Determine the [X, Y] coordinate at the center of the cell enclosing the given text.  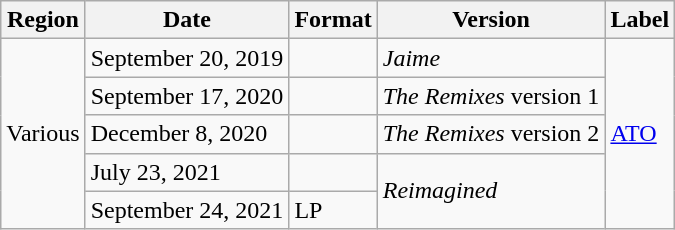
Label [640, 20]
September 24, 2021 [187, 210]
Various [43, 134]
Region [43, 20]
LP [333, 210]
December 8, 2020 [187, 134]
Jaime [491, 58]
ATO [640, 134]
Version [491, 20]
Reimagined [491, 191]
July 23, 2021 [187, 172]
Date [187, 20]
Format [333, 20]
The Remixes version 2 [491, 134]
September 20, 2019 [187, 58]
The Remixes version 1 [491, 96]
September 17, 2020 [187, 96]
